Extract the (x, y) coordinate from the center of the cell holding the provided text.  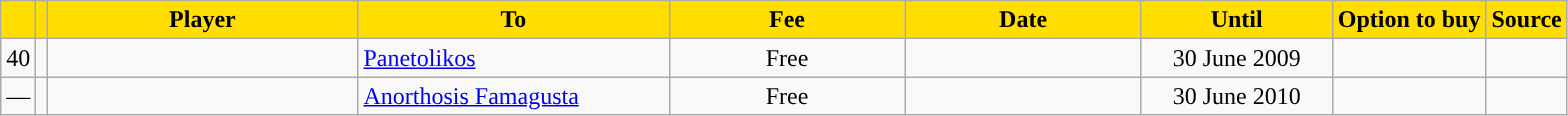
— (18, 96)
To (514, 20)
Anorthosis Famagusta (514, 96)
Fee (787, 20)
Source (1526, 20)
30 June 2009 (1236, 58)
Player (202, 20)
Option to buy (1409, 20)
Date (1023, 20)
30 June 2010 (1236, 96)
Until (1236, 20)
Panetolikos (514, 58)
40 (18, 58)
